Output the [x, y] coordinate of the center of the cell containing the given text.  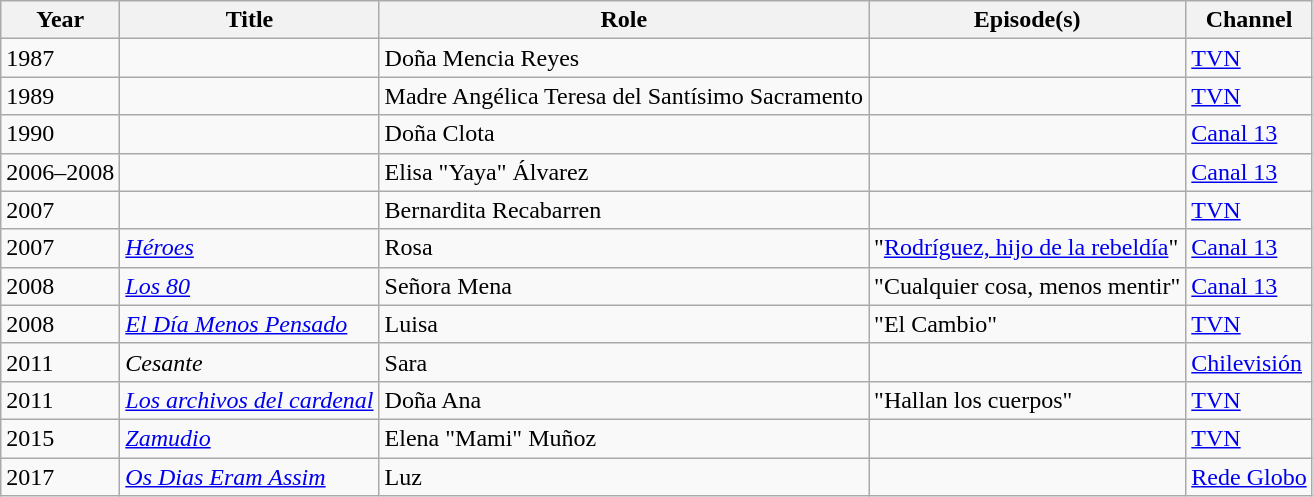
Madre Angélica Teresa del Santísimo Sacramento [624, 96]
Doña Clota [624, 134]
Elena "Mami" Muñoz [624, 438]
"Cualquier cosa, menos mentir" [1028, 286]
Doña Mencia Reyes [624, 58]
2017 [60, 477]
Rosa [624, 248]
2015 [60, 438]
2006–2008 [60, 172]
Elisa "Yaya" Álvarez [624, 172]
Señora Mena [624, 286]
Bernardita Recabarren [624, 210]
Os Dias Eram Assim [250, 477]
Year [60, 20]
"El Cambio" [1028, 324]
"Rodríguez, hijo de la rebeldía" [1028, 248]
Sara [624, 362]
Doña Ana [624, 400]
El Día Menos Pensado [250, 324]
Los 80 [250, 286]
Luz [624, 477]
Zamudio [250, 438]
Luisa [624, 324]
Role [624, 20]
1989 [60, 96]
Channel [1249, 20]
Episode(s) [1028, 20]
Rede Globo [1249, 477]
1990 [60, 134]
Cesante [250, 362]
Héroes [250, 248]
Los archivos del cardenal [250, 400]
Title [250, 20]
1987 [60, 58]
"Hallan los cuerpos" [1028, 400]
Chilevisión [1249, 362]
